Find where the given text appears and provide that cell's center as [x, y] coordinate. 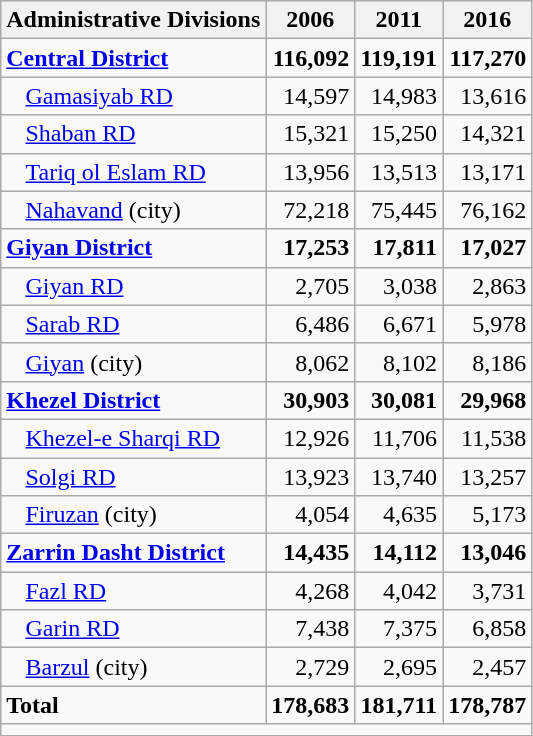
2,729 [310, 667]
Administrative Divisions [134, 20]
2016 [488, 20]
12,926 [310, 438]
11,538 [488, 438]
Sarab RD [134, 324]
Gamasiyab RD [134, 96]
Nahavand (city) [134, 210]
181,711 [399, 705]
Firuzan (city) [134, 515]
Central District [134, 58]
119,191 [399, 58]
178,787 [488, 705]
Khezel District [134, 400]
15,321 [310, 134]
6,486 [310, 324]
3,731 [488, 591]
8,102 [399, 362]
72,218 [310, 210]
2,705 [310, 286]
4,054 [310, 515]
13,956 [310, 172]
29,968 [488, 400]
6,671 [399, 324]
4,268 [310, 591]
14,597 [310, 96]
Giyan District [134, 248]
8,062 [310, 362]
13,616 [488, 96]
8,186 [488, 362]
5,173 [488, 515]
Garin RD [134, 629]
11,706 [399, 438]
4,635 [399, 515]
15,250 [399, 134]
76,162 [488, 210]
Khezel-e Sharqi RD [134, 438]
13,171 [488, 172]
Giyan (city) [134, 362]
30,903 [310, 400]
14,321 [488, 134]
13,257 [488, 477]
75,445 [399, 210]
2006 [310, 20]
13,923 [310, 477]
2011 [399, 20]
Giyan RD [134, 286]
14,983 [399, 96]
Fazl RD [134, 591]
116,092 [310, 58]
7,438 [310, 629]
Barzul (city) [134, 667]
13,513 [399, 172]
13,740 [399, 477]
117,270 [488, 58]
Solgi RD [134, 477]
Tariq ol Eslam RD [134, 172]
4,042 [399, 591]
Shaban RD [134, 134]
3,038 [399, 286]
Zarrin Dasht District [134, 553]
Total [134, 705]
2,863 [488, 286]
17,253 [310, 248]
14,112 [399, 553]
30,081 [399, 400]
13,046 [488, 553]
6,858 [488, 629]
2,695 [399, 667]
5,978 [488, 324]
7,375 [399, 629]
2,457 [488, 667]
17,811 [399, 248]
14,435 [310, 553]
17,027 [488, 248]
178,683 [310, 705]
